Scan for the cell matching the given text and deliver its (X, Y) coordinate at center. 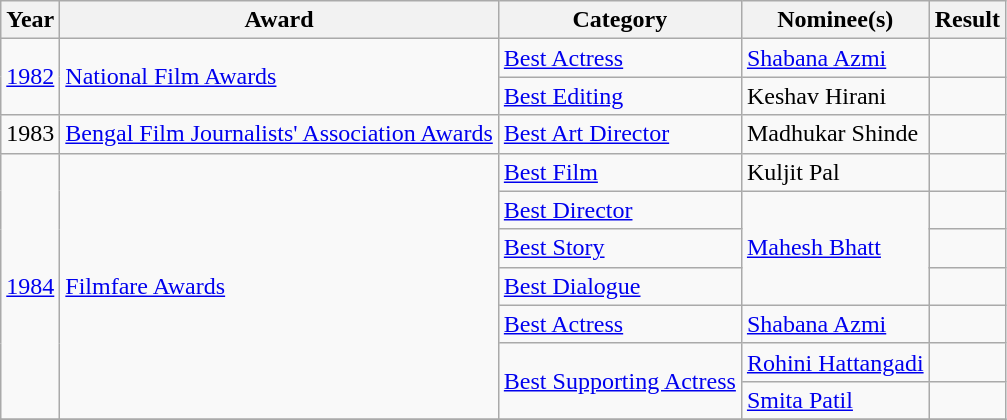
Best Dialogue (620, 286)
Result (967, 20)
Best Film (620, 172)
Award (280, 20)
Best Story (620, 248)
Best Director (620, 210)
National Film Awards (280, 77)
Nominee(s) (835, 20)
1984 (30, 286)
Bengal Film Journalists' Association Awards (280, 134)
Kuljit Pal (835, 172)
Best Editing (620, 96)
Madhukar Shinde (835, 134)
Category (620, 20)
Keshav Hirani (835, 96)
1983 (30, 134)
Best Art Director (620, 134)
Rohini Hattangadi (835, 362)
Best Supporting Actress (620, 381)
Mahesh Bhatt (835, 248)
Filmfare Awards (280, 286)
Smita Patil (835, 400)
1982 (30, 77)
Year (30, 20)
